Locate the cell with the specified text and output its [x, y] center coordinate. 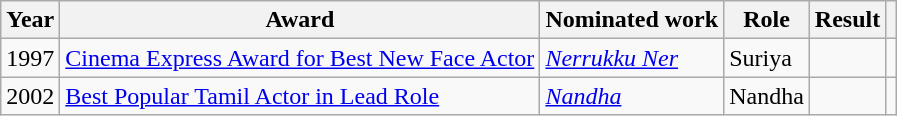
Suriya [767, 58]
Role [767, 20]
Year [30, 20]
Cinema Express Award for Best New Face Actor [300, 58]
1997 [30, 58]
Award [300, 20]
Best Popular Tamil Actor in Lead Role [300, 96]
Nerrukku Ner [632, 58]
Nominated work [632, 20]
Result [847, 20]
2002 [30, 96]
